Capture the cell that displays the provided text and extract its [X, Y] central coordinate. 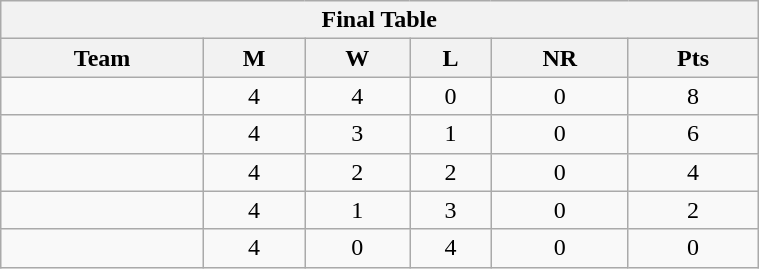
L [450, 58]
Pts [692, 58]
M [254, 58]
Final Table [380, 20]
NR [560, 58]
W [358, 58]
6 [692, 134]
8 [692, 96]
Team [102, 58]
